Scan for the cell matching the given text and deliver its (x, y) coordinate at center. 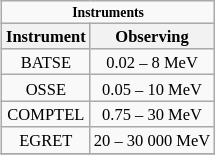
EGRET (46, 140)
20 – 30 000 MeV (152, 140)
BATSE (46, 62)
Instrument (46, 36)
0.02 – 8 MeV (152, 62)
Instruments (108, 12)
0.05 – 10 MeV (152, 88)
0.75 – 30 MeV (152, 114)
OSSE (46, 88)
Observing (152, 36)
COMPTEL (46, 114)
